Identify which cell holds the provided text, then report its [x, y] central coordinate. 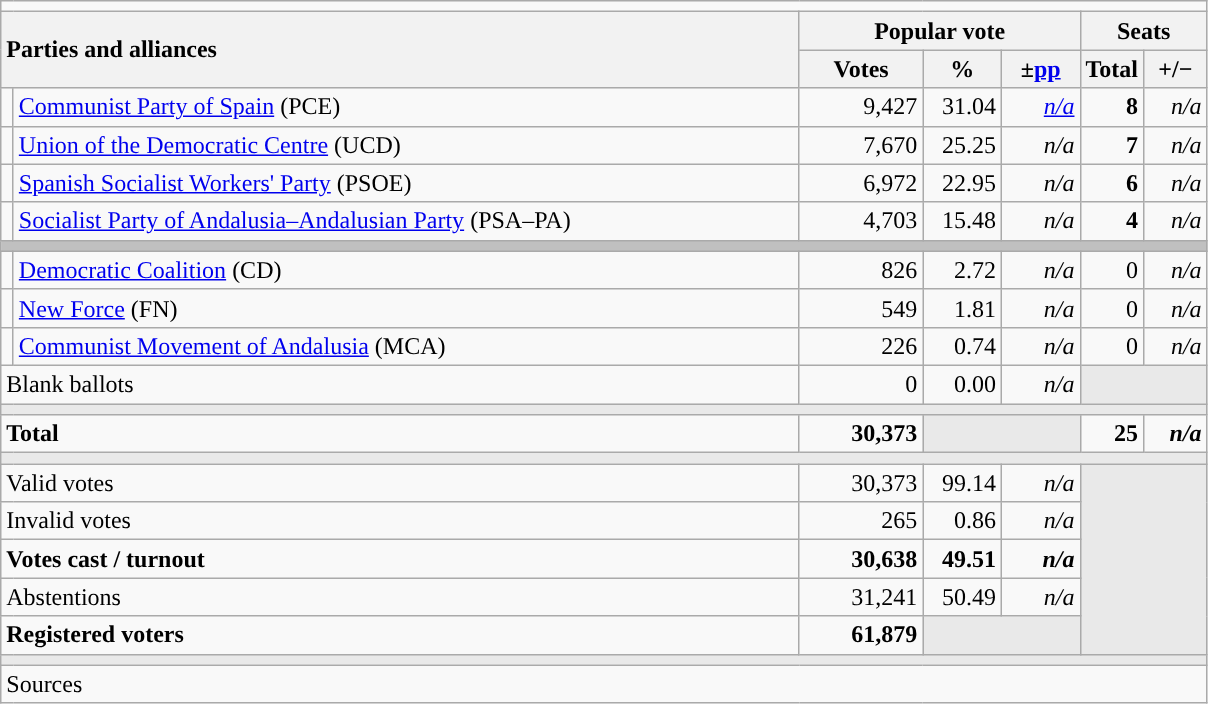
0.00 [962, 384]
22.95 [962, 183]
New Force (FN) [406, 308]
31,241 [861, 597]
7,670 [861, 145]
8 [1112, 107]
25.25 [962, 145]
0.74 [962, 346]
Communist Party of Spain (PCE) [406, 107]
826 [861, 270]
31.04 [962, 107]
25 [1112, 434]
9,427 [861, 107]
15.48 [962, 221]
Valid votes [400, 483]
Socialist Party of Andalusia–Andalusian Party (PSA–PA) [406, 221]
50.49 [962, 597]
549 [861, 308]
4,703 [861, 221]
+/− [1176, 69]
30,638 [861, 559]
Democratic Coalition (CD) [406, 270]
Votes cast / turnout [400, 559]
Union of the Democratic Centre (UCD) [406, 145]
Invalid votes [400, 521]
0.86 [962, 521]
2.72 [962, 270]
Registered voters [400, 635]
4 [1112, 221]
±pp [1040, 69]
Blank ballots [400, 384]
Votes [861, 69]
6,972 [861, 183]
Abstentions [400, 597]
226 [861, 346]
6 [1112, 183]
Parties and alliances [400, 50]
Communist Movement of Andalusia (MCA) [406, 346]
61,879 [861, 635]
49.51 [962, 559]
Popular vote [940, 31]
% [962, 69]
99.14 [962, 483]
Spanish Socialist Workers' Party (PSOE) [406, 183]
1.81 [962, 308]
Seats [1144, 31]
7 [1112, 145]
265 [861, 521]
Sources [604, 684]
